Return [X, Y] of the center of cell containing provided text 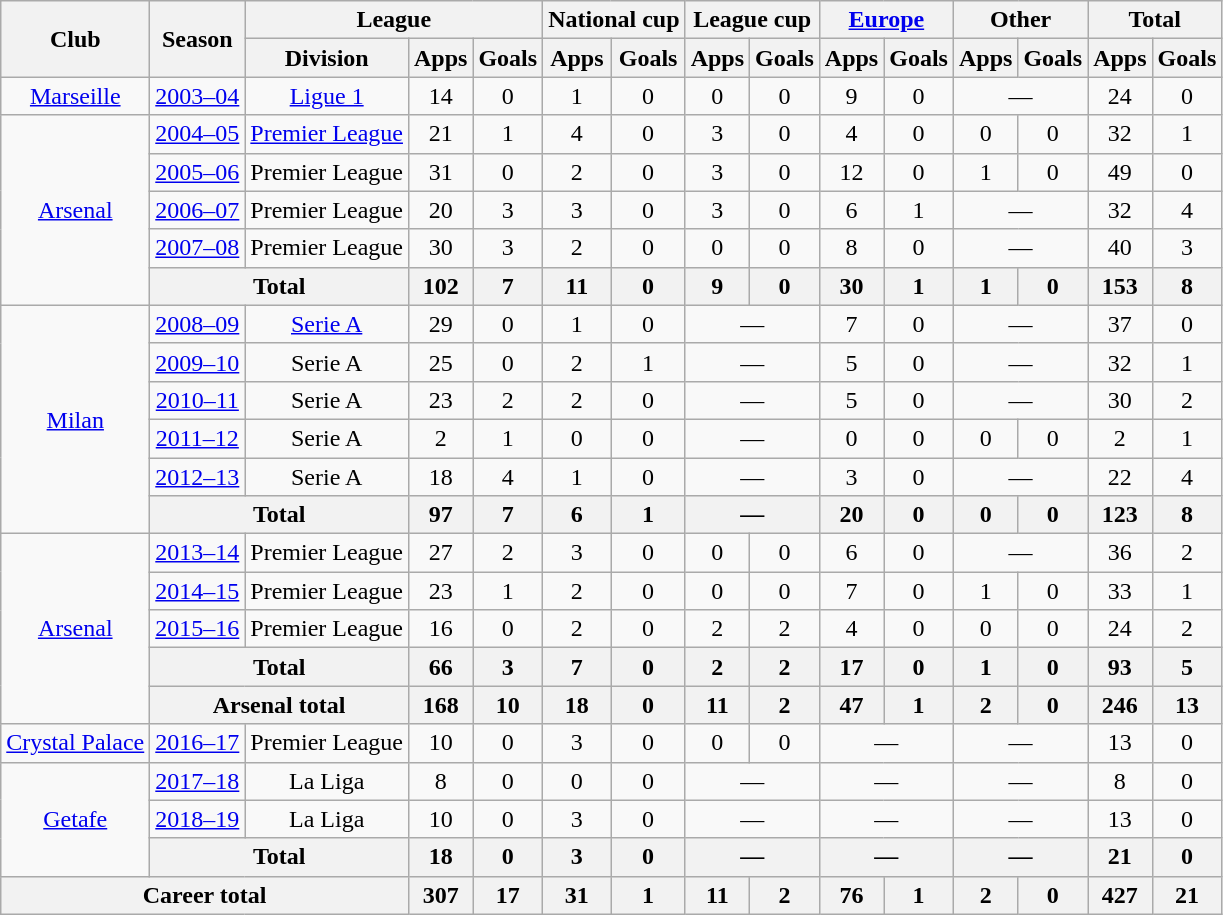
29 [440, 324]
2016–17 [198, 743]
307 [440, 895]
Arsenal total [280, 705]
36 [1120, 553]
Crystal Palace [76, 743]
Club [76, 39]
2007–08 [198, 248]
2015–16 [198, 629]
League cup [752, 20]
Milan [76, 419]
2010–11 [198, 400]
168 [440, 705]
49 [1120, 172]
102 [440, 286]
Career total [205, 895]
25 [440, 362]
47 [851, 705]
Other [1020, 20]
40 [1120, 248]
12 [851, 172]
2018–19 [198, 819]
76 [851, 895]
Season [198, 39]
33 [1120, 591]
2009–10 [198, 362]
Marseille [76, 96]
93 [1120, 667]
Europe [886, 20]
22 [1120, 477]
2005–06 [198, 172]
2012–13 [198, 477]
27 [440, 553]
2013–14 [198, 553]
66 [440, 667]
2004–05 [198, 134]
2003–04 [198, 96]
123 [1120, 515]
2017–18 [198, 781]
427 [1120, 895]
2008–09 [198, 324]
Ligue 1 [327, 96]
97 [440, 515]
37 [1120, 324]
League [394, 20]
153 [1120, 286]
246 [1120, 705]
2006–07 [198, 210]
2014–15 [198, 591]
Division [327, 58]
Getafe [76, 819]
14 [440, 96]
National cup [614, 20]
16 [440, 629]
2011–12 [198, 438]
